Provide the [X, Y] coordinate of the cell's center where the given text is located.  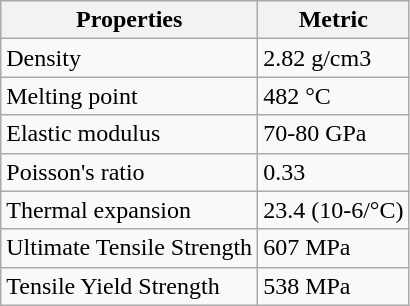
Melting point [130, 96]
0.33 [334, 172]
Properties [130, 20]
Ultimate Tensile Strength [130, 248]
Elastic modulus [130, 134]
Metric [334, 20]
Density [130, 58]
482 °C [334, 96]
70-80 GPa [334, 134]
607 MPa [334, 248]
Poisson's ratio [130, 172]
23.4 (10-6/°C) [334, 210]
2.82 g/cm3 [334, 58]
Thermal expansion [130, 210]
Tensile Yield Strength [130, 286]
538 MPa [334, 286]
